Identify which cell holds the provided text, then report its [X, Y] central coordinate. 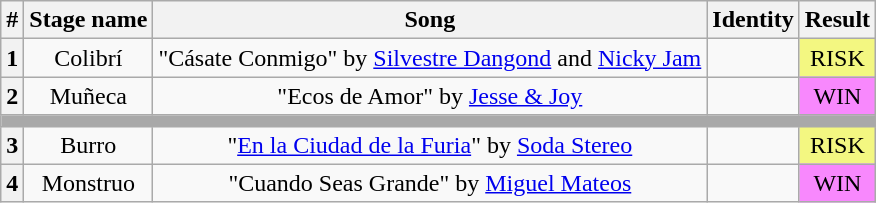
3 [12, 145]
2 [12, 96]
Monstruo [88, 183]
"Cásate Conmigo" by Silvestre Dangond and Nicky Jam [430, 58]
Stage name [88, 20]
Burro [88, 145]
Muñeca [88, 96]
Result [837, 20]
Colibrí [88, 58]
"En la Ciudad de la Furia" by Soda Stereo [430, 145]
Identity [753, 20]
Song [430, 20]
1 [12, 58]
# [12, 20]
"Cuando Seas Grande" by Miguel Mateos [430, 183]
4 [12, 183]
"Ecos de Amor" by Jesse & Joy [430, 96]
